Detect which cell encompasses the target text, then output its (x, y) center coordinate. 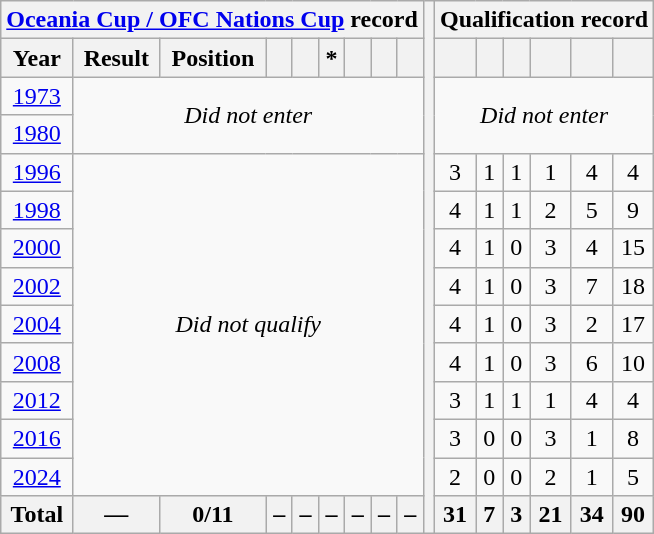
2000 (37, 248)
Result (116, 58)
1996 (37, 172)
15 (632, 248)
31 (454, 515)
0/11 (213, 515)
— (116, 515)
Position (213, 58)
2008 (37, 362)
34 (592, 515)
2002 (37, 286)
10 (632, 362)
Year (37, 58)
Did not qualify (248, 324)
1998 (37, 210)
* (332, 58)
Total (37, 515)
2004 (37, 324)
17 (632, 324)
2016 (37, 438)
6 (592, 362)
Qualification record (544, 20)
1980 (37, 134)
18 (632, 286)
9 (632, 210)
2024 (37, 477)
Oceania Cup / OFC Nations Cup record (212, 20)
2012 (37, 400)
1973 (37, 96)
90 (632, 515)
8 (632, 438)
21 (550, 515)
